Locate the cell with the specified text and output its (x, y) center coordinate. 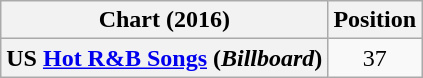
US Hot R&B Songs (Billboard) (164, 58)
Position (375, 20)
Chart (2016) (164, 20)
37 (375, 58)
